Return the (x, y) coordinate for the center point of the cell that contains the specified text.  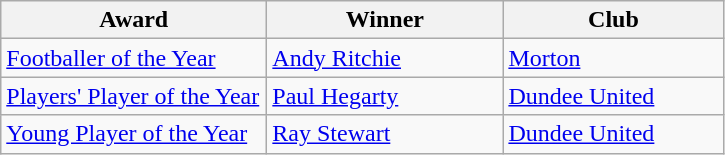
Andy Ritchie (385, 58)
Morton (614, 58)
Ray Stewart (385, 134)
Award (134, 20)
Young Player of the Year (134, 134)
Paul Hegarty (385, 96)
Players' Player of the Year (134, 96)
Winner (385, 20)
Footballer of the Year (134, 58)
Club (614, 20)
